Identify which cell holds the provided text, then report its [x, y] central coordinate. 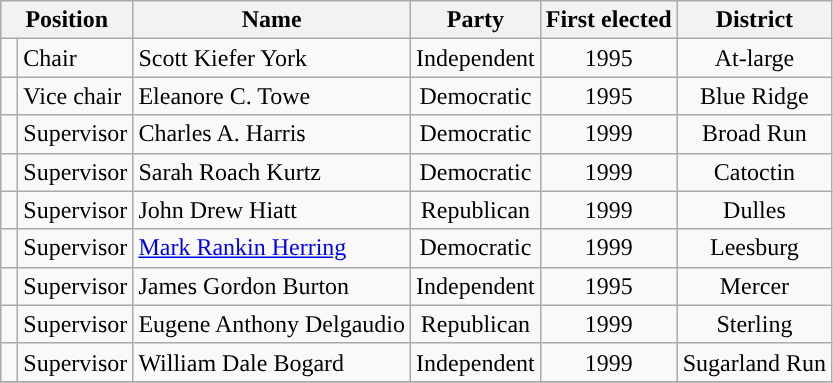
Mark Rankin Herring [272, 248]
Sterling [754, 324]
Mercer [754, 286]
First elected [608, 20]
Sarah Roach Kurtz [272, 172]
Name [272, 20]
Chair [76, 58]
Position [67, 20]
James Gordon Burton [272, 286]
Dulles [754, 210]
Blue Ridge [754, 96]
William Dale Bogard [272, 362]
Party [476, 20]
District [754, 20]
Catoctin [754, 172]
Broad Run [754, 134]
Charles A. Harris [272, 134]
At-large [754, 58]
Sugarland Run [754, 362]
John Drew Hiatt [272, 210]
Leesburg [754, 248]
Vice chair [76, 96]
Eleanore C. Towe [272, 96]
Eugene Anthony Delgaudio [272, 324]
Scott Kiefer York [272, 58]
